Return (X, Y) of the center of cell containing provided text 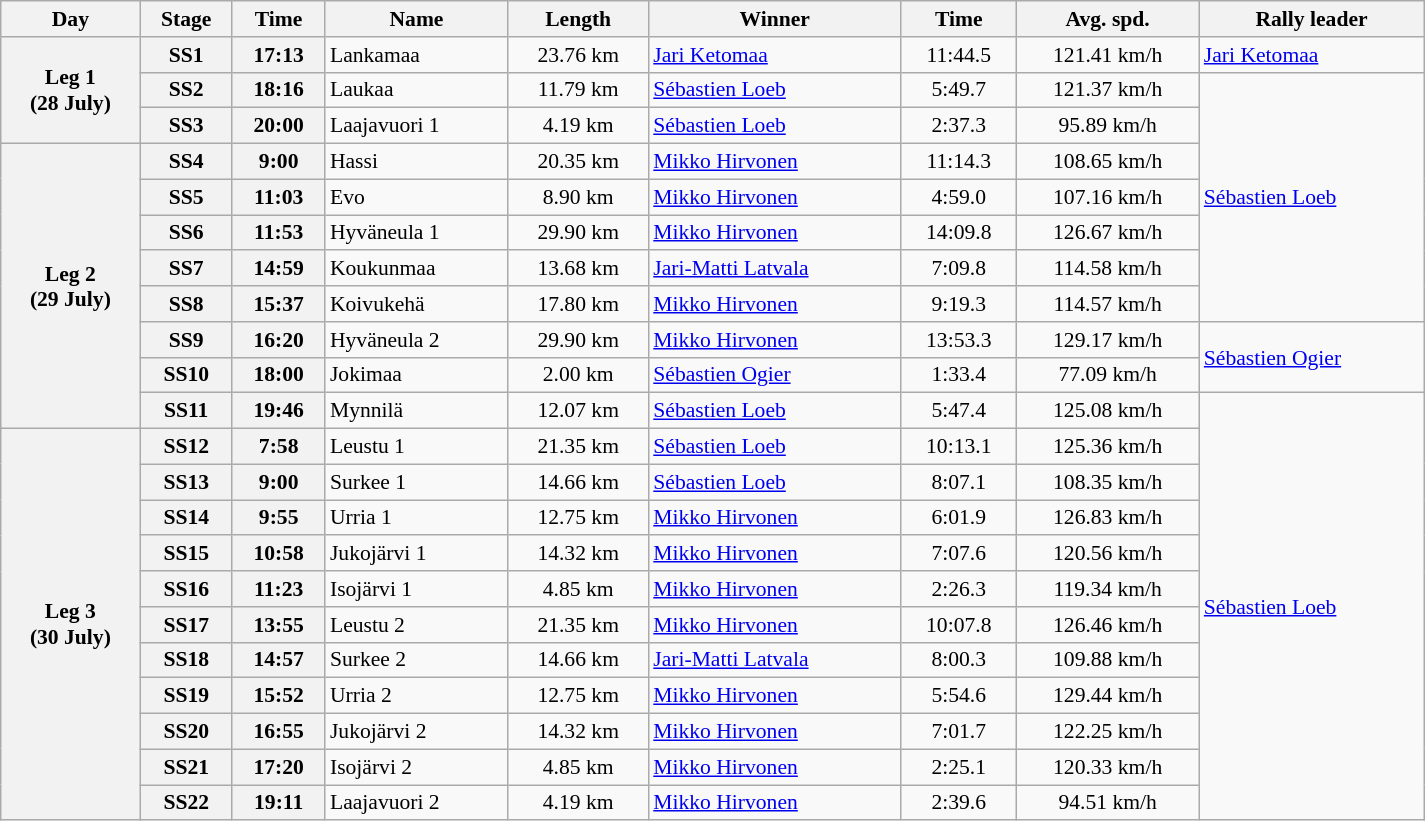
114.57 km/h (1107, 304)
8.90 km (578, 197)
8:00.3 (958, 660)
Urria 1 (416, 518)
126.67 km/h (1107, 233)
20.35 km (578, 162)
SS1 (186, 55)
10:13.1 (958, 447)
10:58 (278, 554)
5:49.7 (958, 90)
16:20 (278, 340)
95.89 km/h (1107, 126)
109.88 km/h (1107, 660)
SS2 (186, 90)
18:00 (278, 375)
SS19 (186, 696)
7:07.6 (958, 554)
120.33 km/h (1107, 767)
SS15 (186, 554)
Hassi (416, 162)
119.34 km/h (1107, 589)
Isojärvi 1 (416, 589)
17:20 (278, 767)
15:52 (278, 696)
1:33.4 (958, 375)
8:07.1 (958, 482)
120.56 km/h (1107, 554)
2:37.3 (958, 126)
11.79 km (578, 90)
Stage (186, 19)
SS13 (186, 482)
2:39.6 (958, 803)
SS11 (186, 411)
SS4 (186, 162)
SS7 (186, 269)
Koukunmaa (416, 269)
SS18 (186, 660)
108.65 km/h (1107, 162)
Jukojärvi 2 (416, 732)
Hyväneula 2 (416, 340)
12.07 km (578, 411)
14:09.8 (958, 233)
2:25.1 (958, 767)
23.76 km (578, 55)
SS3 (186, 126)
121.41 km/h (1107, 55)
11:44.5 (958, 55)
Hyväneula 1 (416, 233)
Leg 2(29 July) (70, 286)
15:37 (278, 304)
SS9 (186, 340)
11:53 (278, 233)
Lankamaa (416, 55)
11:14.3 (958, 162)
122.25 km/h (1107, 732)
Surkee 2 (416, 660)
Koivukehä (416, 304)
SS10 (186, 375)
19:11 (278, 803)
126.83 km/h (1107, 518)
5:54.6 (958, 696)
13:53.3 (958, 340)
125.08 km/h (1107, 411)
Leg 1(28 July) (70, 90)
Avg. spd. (1107, 19)
129.17 km/h (1107, 340)
Day (70, 19)
6:01.9 (958, 518)
20:00 (278, 126)
126.46 km/h (1107, 625)
SS5 (186, 197)
13:55 (278, 625)
Laajavuori 1 (416, 126)
Urria 2 (416, 696)
Laukaa (416, 90)
SS21 (186, 767)
17.80 km (578, 304)
Evo (416, 197)
SS16 (186, 589)
121.37 km/h (1107, 90)
Mynnilä (416, 411)
SS14 (186, 518)
94.51 km/h (1107, 803)
77.09 km/h (1107, 375)
Winner (774, 19)
2.00 km (578, 375)
129.44 km/h (1107, 696)
7:09.8 (958, 269)
4:59.0 (958, 197)
13.68 km (578, 269)
Length (578, 19)
7:01.7 (958, 732)
108.35 km/h (1107, 482)
11:03 (278, 197)
Surkee 1 (416, 482)
2:26.3 (958, 589)
19:46 (278, 411)
9:19.3 (958, 304)
SS12 (186, 447)
SS8 (186, 304)
107.16 km/h (1107, 197)
Jokimaa (416, 375)
10:07.8 (958, 625)
Isojärvi 2 (416, 767)
125.36 km/h (1107, 447)
Leustu 1 (416, 447)
SS6 (186, 233)
14:59 (278, 269)
18:16 (278, 90)
SS20 (186, 732)
SS17 (186, 625)
17:13 (278, 55)
Leustu 2 (416, 625)
9:55 (278, 518)
5:47.4 (958, 411)
Laajavuori 2 (416, 803)
11:23 (278, 589)
Rally leader (1312, 19)
SS22 (186, 803)
Leg 3(30 July) (70, 625)
16:55 (278, 732)
Name (416, 19)
114.58 km/h (1107, 269)
14:57 (278, 660)
7:58 (278, 447)
Jukojärvi 1 (416, 554)
